Identify which cell holds the provided text, then report its [X, Y] central coordinate. 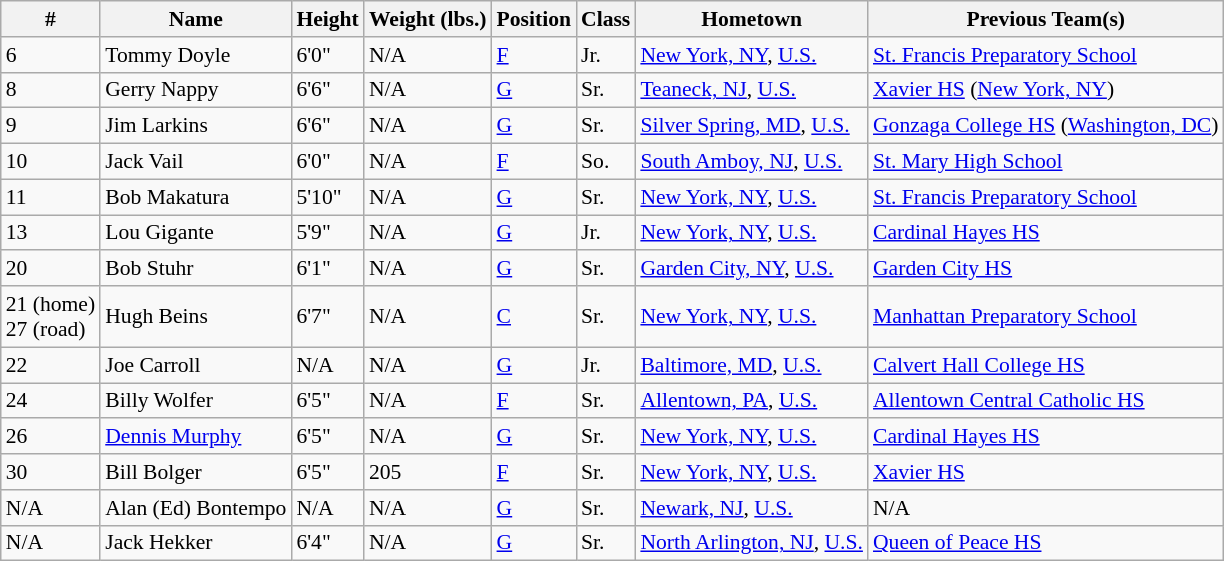
Joe Carroll [196, 365]
Hometown [752, 19]
Garden City, NY, U.S. [752, 269]
5'10" [327, 197]
6'4" [327, 543]
26 [50, 437]
Name [196, 19]
8 [50, 90]
30 [50, 472]
24 [50, 401]
Billy Wolfer [196, 401]
Position [534, 19]
Class [606, 19]
Bob Stuhr [196, 269]
Previous Team(s) [1046, 19]
Newark, NJ, U.S. [752, 508]
10 [50, 162]
205 [428, 472]
C [534, 316]
13 [50, 233]
22 [50, 365]
Silver Spring, MD, U.S. [752, 126]
St. Mary High School [1046, 162]
Manhattan Preparatory School [1046, 316]
21 (home)27 (road) [50, 316]
Gerry Nappy [196, 90]
Calvert Hall College HS [1046, 365]
Jim Larkins [196, 126]
South Amboy, NJ, U.S. [752, 162]
Bob Makatura [196, 197]
Garden City HS [1046, 269]
Teaneck, NJ, U.S. [752, 90]
Gonzaga College HS (Washington, DC) [1046, 126]
9 [50, 126]
Jack Hekker [196, 543]
Height [327, 19]
North Arlington, NJ, U.S. [752, 543]
Bill Bolger [196, 472]
Tommy Doyle [196, 55]
Xavier HS [1046, 472]
Dennis Murphy [196, 437]
Baltimore, MD, U.S. [752, 365]
6'7" [327, 316]
Allentown, PA, U.S. [752, 401]
Alan (Ed) Bontempo [196, 508]
Jack Vail [196, 162]
6'1" [327, 269]
5'9" [327, 233]
Lou Gigante [196, 233]
So. [606, 162]
6 [50, 55]
Allentown Central Catholic HS [1046, 401]
20 [50, 269]
Queen of Peace HS [1046, 543]
Weight (lbs.) [428, 19]
# [50, 19]
Xavier HS (New York, NY) [1046, 90]
Hugh Beins [196, 316]
11 [50, 197]
